From the cell containing the given text, extract its center point as (X, Y) coordinate. 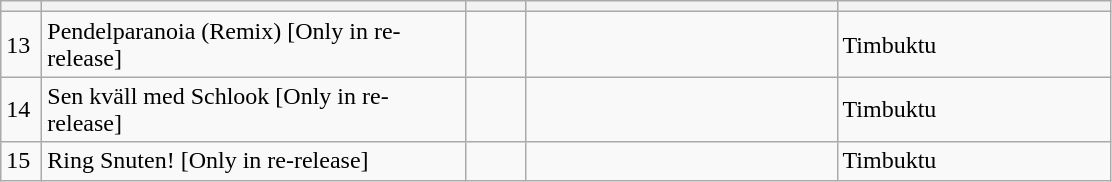
Ring Snuten! [Only in re-release] (254, 161)
Sen kväll med Schlook [Only in re-release] (254, 110)
Pendelparanoia (Remix) [Only in re-release] (254, 44)
14 (22, 110)
13 (22, 44)
15 (22, 161)
